Search for the cell housing the specified text and yield its (X, Y) center coordinate. 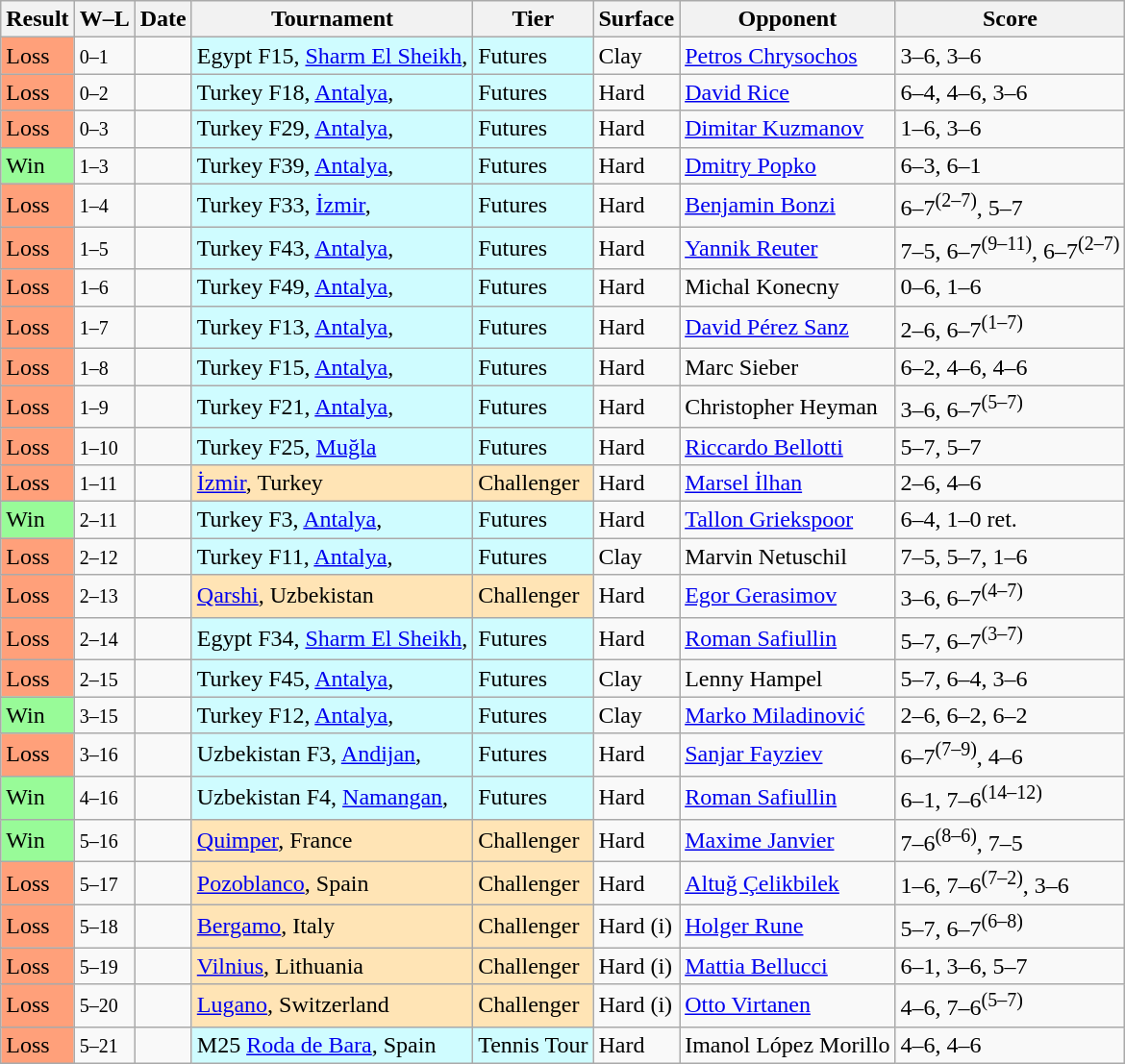
3–6, 6–7(4–7) (1010, 596)
Turkey F3, Antalya, (332, 520)
5–19 (104, 966)
Quimper, France (332, 840)
Holger Rune (787, 927)
0–2 (104, 92)
Result (37, 19)
5–7, 6–4, 3–6 (1010, 679)
2–15 (104, 679)
5–21 (104, 1045)
2–14 (104, 638)
4–6, 7–6(5–7) (1010, 1005)
6–7(2–7), 5–7 (1010, 206)
Riccardo Bellotti (787, 446)
0–1 (104, 56)
5–7, 6–7(6–8) (1010, 927)
Turkey F29, Antalya, (332, 129)
Date (163, 19)
2–11 (104, 520)
Yannik Reuter (787, 248)
İzmir, Turkey (332, 483)
1–6, 7–6(7–2), 3–6 (1010, 884)
Marko Miladinović (787, 715)
Imanol López Morillo (787, 1045)
3–6, 3–6 (1010, 56)
Maxime Janvier (787, 840)
Altuğ Çelikbilek (787, 884)
6–7(7–9), 4–6 (1010, 755)
1–4 (104, 206)
6–1, 3–6, 5–7 (1010, 966)
Christopher Heyman (787, 408)
0–6, 1–6 (1010, 287)
1–9 (104, 408)
4–16 (104, 798)
Qarshi, Uzbekistan (332, 596)
Egypt F15, Sharm El Sheikh, (332, 56)
Tallon Griekspoor (787, 520)
Benjamin Bonzi (787, 206)
Score (1010, 19)
2–6, 6–2, 6–2 (1010, 715)
Dmitry Popko (787, 165)
7–6(8–6), 7–5 (1010, 840)
Tennis Tour (533, 1045)
6–4, 4–6, 3–6 (1010, 92)
0–3 (104, 129)
Uzbekistan F3, Andijan, (332, 755)
5–16 (104, 840)
Turkey F45, Antalya, (332, 679)
3–16 (104, 755)
Lenny Hampel (787, 679)
Turkey F21, Antalya, (332, 408)
Turkey F13, Antalya, (332, 327)
Mattia Bellucci (787, 966)
5–17 (104, 884)
W–L (104, 19)
Turkey F43, Antalya, (332, 248)
Marvin Netuschil (787, 557)
David Pérez Sanz (787, 327)
2–6, 6–7(1–7) (1010, 327)
Egypt F34, Sharm El Sheikh, (332, 638)
1–6 (104, 287)
6–1, 7–6(14–12) (1010, 798)
1–5 (104, 248)
1–10 (104, 446)
Opponent (787, 19)
Marc Sieber (787, 367)
Turkey F39, Antalya, (332, 165)
Sanjar Fayziev (787, 755)
2–6, 4–6 (1010, 483)
Tournament (332, 19)
Tier (533, 19)
5–18 (104, 927)
7–5, 6–7(9–11), 6–7(2–7) (1010, 248)
Turkey F15, Antalya, (332, 367)
5–7, 6–7(3–7) (1010, 638)
Turkey F33, İzmir, (332, 206)
1–6, 3–6 (1010, 129)
5–20 (104, 1005)
2–13 (104, 596)
6–4, 1–0 ret. (1010, 520)
3–15 (104, 715)
Turkey F49, Antalya, (332, 287)
Bergamo, Italy (332, 927)
David Rice (787, 92)
2–12 (104, 557)
Otto Virtanen (787, 1005)
5–7, 5–7 (1010, 446)
Turkey F18, Antalya, (332, 92)
Marsel İlhan (787, 483)
3–6, 6–7(5–7) (1010, 408)
1–8 (104, 367)
7–5, 5–7, 1–6 (1010, 557)
Turkey F12, Antalya, (332, 715)
Turkey F11, Antalya, (332, 557)
4–6, 4–6 (1010, 1045)
Surface (637, 19)
Michal Konecny (787, 287)
Pozoblanco, Spain (332, 884)
6–2, 4–6, 4–6 (1010, 367)
Turkey F25, Muğla (332, 446)
Dimitar Kuzmanov (787, 129)
1–7 (104, 327)
1–11 (104, 483)
6–3, 6–1 (1010, 165)
Vilnius, Lithuania (332, 966)
Petros Chrysochos (787, 56)
Uzbekistan F4, Namangan, (332, 798)
M25 Roda de Bara, Spain (332, 1045)
Egor Gerasimov (787, 596)
1–3 (104, 165)
Lugano, Switzerland (332, 1005)
